Identify which cell holds the provided text, then report its [X, Y] central coordinate. 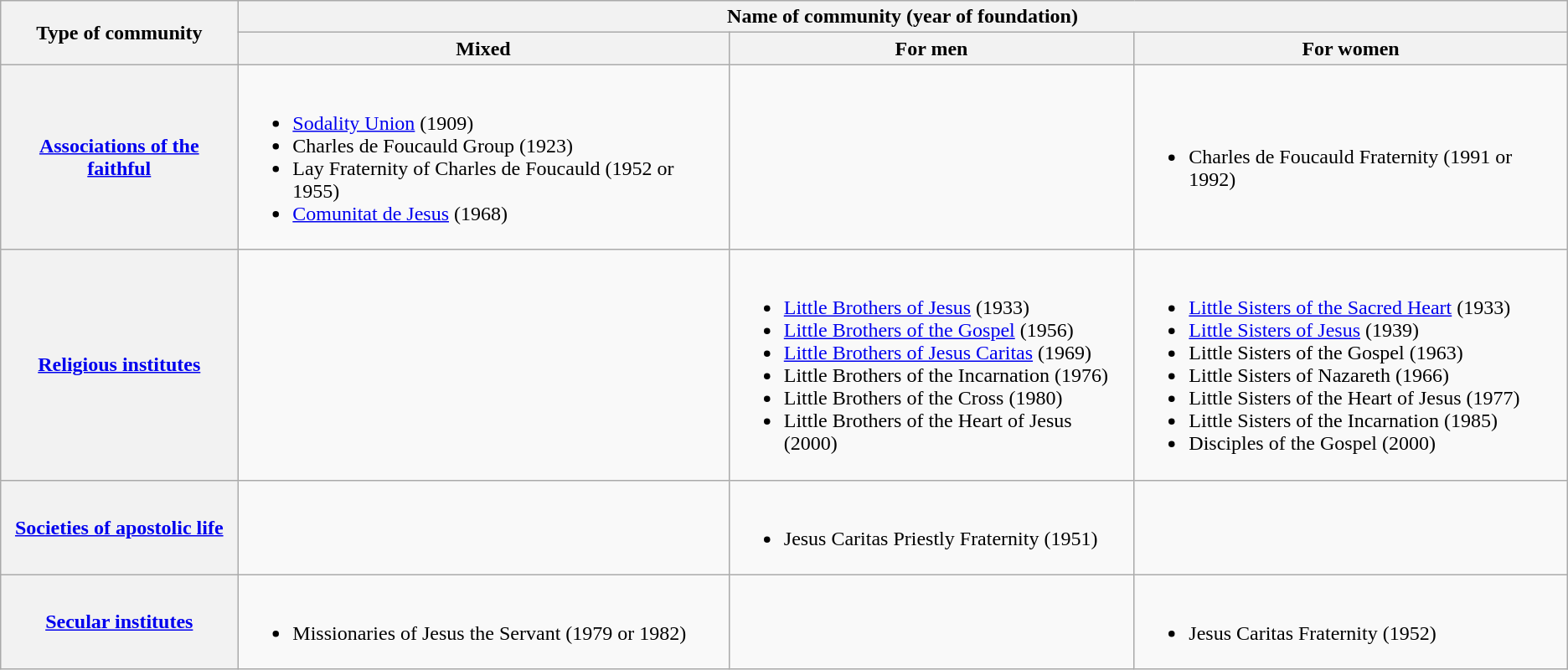
Type of community [119, 33]
Mixed [483, 49]
Charles de Foucauld Fraternity (1991 or 1992) [1350, 157]
Secular institutes [119, 621]
Missionaries of Jesus the Servant (1979 or 1982) [483, 621]
Jesus Caritas Fraternity (1952) [1350, 621]
Associations of the faithful [119, 157]
Sodality Union (1909)Charles de Foucauld Group (1923)Lay Fraternity of Charles de Foucauld (1952 or 1955)Comunitat de Jesus (1968) [483, 157]
Jesus Caritas Priestly Fraternity (1951) [931, 528]
Name of community (year of foundation) [903, 17]
For men [931, 49]
For women [1350, 49]
Societies of apostolic life [119, 528]
Religious institutes [119, 365]
